Pinpoint the cell where the given text exists, returning its (x, y) midpoint coordinate. 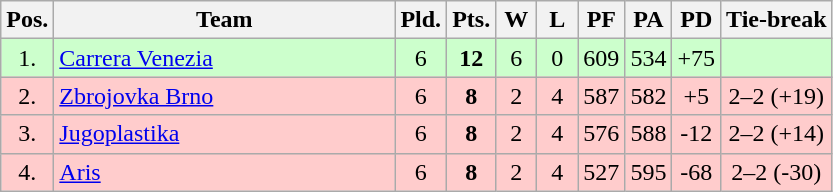
Pld. (421, 20)
595 (648, 172)
PF (602, 20)
Jugoplastika (224, 134)
Carrera Venezia (224, 58)
609 (602, 58)
1. (28, 58)
2–2 (-30) (777, 172)
3. (28, 134)
+75 (696, 58)
2–2 (+19) (777, 96)
+5 (696, 96)
587 (602, 96)
582 (648, 96)
PD (696, 20)
2. (28, 96)
2–2 (+14) (777, 134)
-12 (696, 134)
Pts. (472, 20)
-68 (696, 172)
Zbrojovka Brno (224, 96)
12 (472, 58)
PA (648, 20)
L (558, 20)
0 (558, 58)
534 (648, 58)
W (516, 20)
588 (648, 134)
Aris (224, 172)
Team (224, 20)
Pos. (28, 20)
Tie-break (777, 20)
527 (602, 172)
4. (28, 172)
576 (602, 134)
